Scan for the cell matching the given text and deliver its (X, Y) coordinate at center. 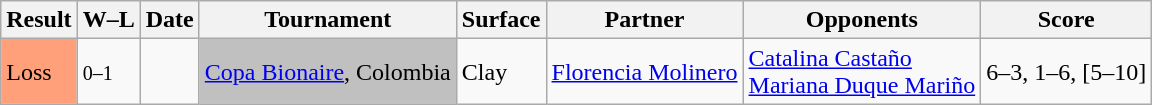
Date (170, 20)
Florencia Molinero (644, 72)
Tournament (328, 20)
Surface (501, 20)
Clay (501, 72)
Catalina Castaño Mariana Duque Mariño (862, 72)
Result (39, 20)
W–L (108, 20)
Opponents (862, 20)
6–3, 1–6, [5–10] (1066, 72)
Partner (644, 20)
Score (1066, 20)
Copa Bionaire, Colombia (328, 72)
Loss (39, 72)
0–1 (108, 72)
